Output the (X, Y) coordinate of the center of the cell containing the given text.  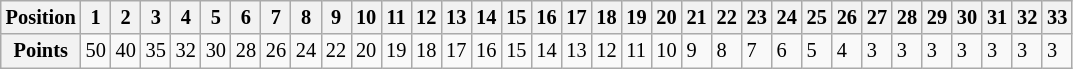
40 (126, 51)
1 (96, 17)
27 (877, 17)
25 (817, 17)
23 (757, 17)
Points (41, 51)
50 (96, 51)
29 (937, 17)
31 (997, 17)
35 (156, 51)
2 (126, 17)
21 (697, 17)
33 (1057, 17)
Position (41, 17)
